Locate the cell with the specified text and output its [X, Y] center coordinate. 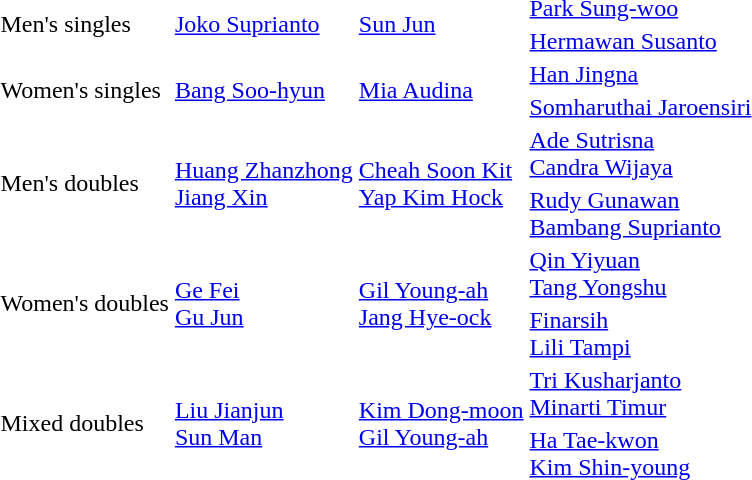
Huang Zhanzhong Jiang Xin [264, 184]
Mia Audina [441, 90]
Gil Young-ah Jang Hye-ock [441, 304]
Bang Soo-hyun [264, 90]
Ge Fei Gu Jun [264, 304]
Cheah Soon Kit Yap Kim Hock [441, 184]
